Search for the cell housing the specified text and yield its [x, y] center coordinate. 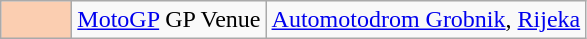
Automotodrom Grobnik, Rijeka [426, 20]
MotoGP GP Venue [169, 20]
